Extract the (x, y) coordinate from the center of the cell holding the provided text.  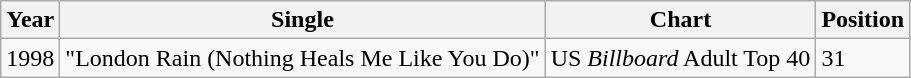
Chart (680, 20)
Single (302, 20)
Year (30, 20)
"London Rain (Nothing Heals Me Like You Do)" (302, 58)
Position (863, 20)
US Billboard Adult Top 40 (680, 58)
31 (863, 58)
1998 (30, 58)
